Identify which cell holds the provided text, then report its (x, y) central coordinate. 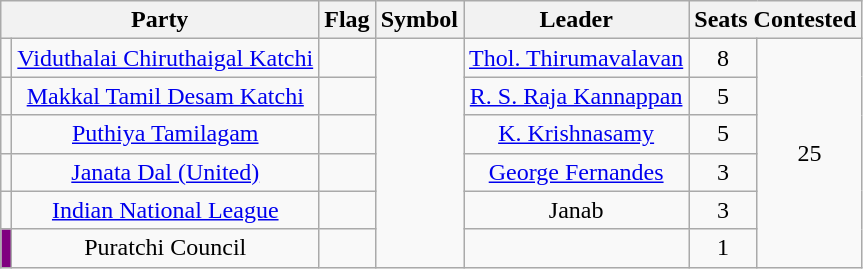
Janab (576, 210)
K. Krishnasamy (576, 134)
Puratchi Council (166, 248)
1 (724, 248)
8 (724, 58)
George Fernandes (576, 172)
Seats Contested (776, 20)
Indian National League (166, 210)
Thol. Thirumavalavan (576, 58)
25 (809, 153)
Makkal Tamil Desam Katchi (166, 96)
Leader (576, 20)
Puthiya Tamilagam (166, 134)
Viduthalai Chiruthaigal Katchi (166, 58)
R. S. Raja Kannappan (576, 96)
Party (160, 20)
Janata Dal (United) (166, 172)
Flag (347, 20)
Symbol (419, 20)
